From the cell containing the given text, extract its center point as [X, Y] coordinate. 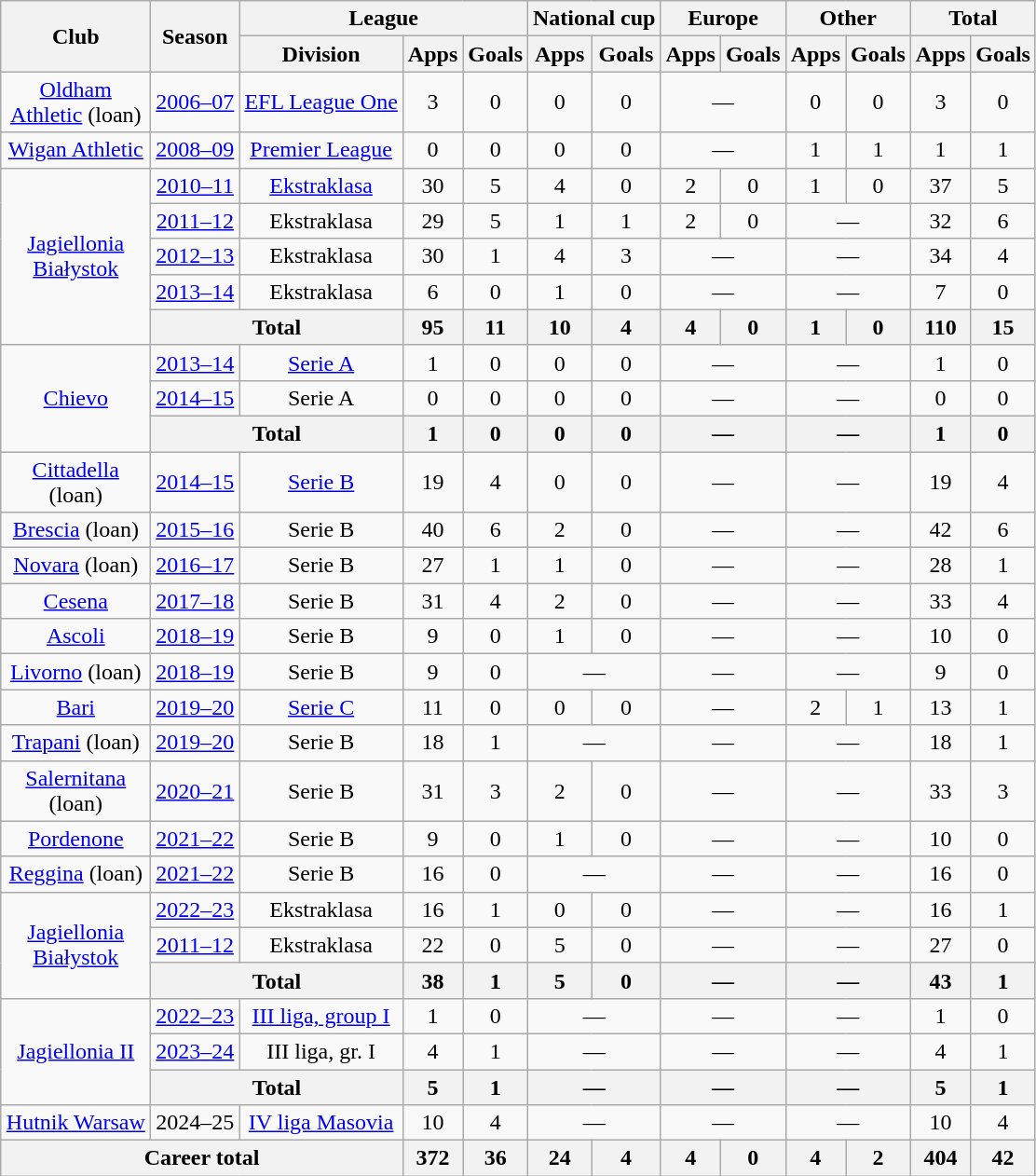
Reggina (loan) [76, 874]
Cesena [76, 601]
28 [940, 566]
Hutnik Warsaw [76, 1123]
2020–21 [196, 790]
2006–07 [196, 103]
2024–25 [196, 1123]
34 [940, 256]
Season [196, 36]
IV liga Masovia [320, 1123]
National cup [594, 19]
EFL League One [320, 103]
Pordenone [76, 839]
2012–13 [196, 256]
7 [940, 292]
32 [940, 221]
Career total [202, 1158]
37 [940, 185]
Division [320, 54]
III liga, gr. I [320, 1051]
Jagiellonia II [76, 1051]
Other [848, 19]
Wigan Athletic [76, 150]
Salernitana (loan) [76, 790]
Ascoli [76, 636]
Cittadella (loan) [76, 481]
Trapani (loan) [76, 743]
95 [432, 327]
Bari [76, 707]
Serie C [320, 707]
Premier League [320, 150]
III liga, group I [320, 1016]
13 [940, 707]
29 [432, 221]
2017–18 [196, 601]
2010–11 [196, 185]
110 [940, 327]
League [384, 19]
2015–16 [196, 530]
2016–17 [196, 566]
36 [496, 1158]
404 [940, 1158]
22 [432, 945]
372 [432, 1158]
38 [432, 980]
Livorno (loan) [76, 672]
43 [940, 980]
15 [1003, 327]
2008–09 [196, 150]
40 [432, 530]
Chievo [76, 398]
2023–24 [196, 1051]
Europe [723, 19]
Novara (loan) [76, 566]
Club [76, 36]
Oldham Athletic (loan) [76, 103]
24 [560, 1158]
Brescia (loan) [76, 530]
